Extract the (X, Y) coordinate from the center of the cell holding the provided text.  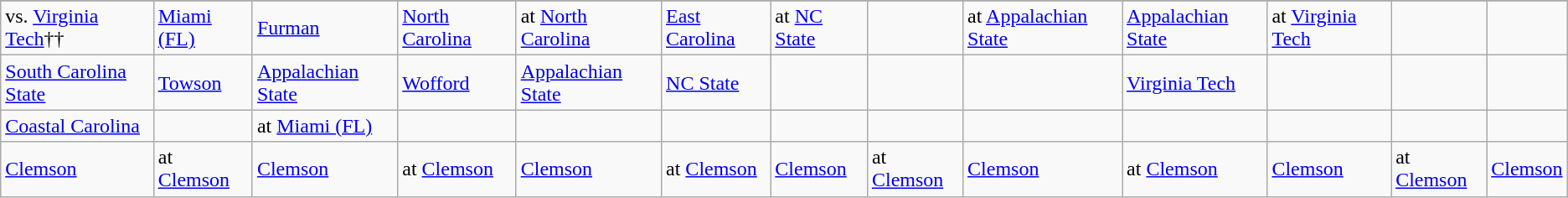
at Virginia Tech (1329, 29)
Coastal Carolina (77, 126)
Wofford (457, 82)
South Carolina State (77, 82)
vs. Virginia Tech†† (77, 29)
NC State (716, 82)
Furman (325, 29)
at North Carolina (588, 29)
at Appalachian State (1043, 29)
Towson (203, 82)
at Miami (FL) (325, 126)
North Carolina (457, 29)
at NC State (819, 29)
East Carolina (716, 29)
Miami (FL) (203, 29)
Virginia Tech (1194, 82)
